Provide the [x, y] coordinate of the cell's center where the given text is located.  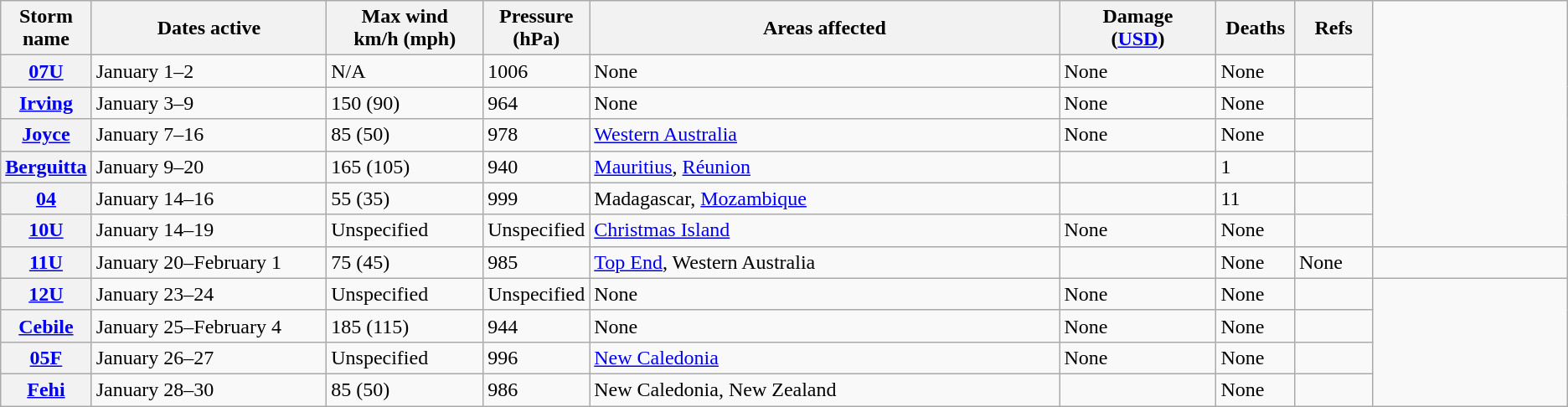
Pressure(hPa) [536, 28]
985 [536, 262]
978 [536, 135]
Max windkm/h (mph) [405, 28]
January 23–24 [209, 294]
January 14–16 [209, 198]
999 [536, 198]
12U [46, 294]
Refs [1333, 28]
Storm name [46, 28]
January 26–27 [209, 358]
150 (90) [405, 103]
January 9–20 [209, 167]
Mauritius, Réunion [824, 167]
January 7–16 [209, 135]
75 (45) [405, 262]
Fehi [46, 389]
1 [1256, 167]
944 [536, 326]
165 (105) [405, 167]
Madagascar, Mozambique [824, 198]
Cebile [46, 326]
05F [46, 358]
10U [46, 230]
986 [536, 389]
January 28–30 [209, 389]
Dates active [209, 28]
January 14–19 [209, 230]
Damage(USD) [1137, 28]
04 [46, 198]
Joyce [46, 135]
996 [536, 358]
January 3–9 [209, 103]
11U [46, 262]
Western Australia [824, 135]
11 [1256, 198]
Deaths [1256, 28]
185 (115) [405, 326]
964 [536, 103]
Top End, Western Australia [824, 262]
940 [536, 167]
N/A [405, 71]
Christmas Island [824, 230]
1006 [536, 71]
January 25–February 4 [209, 326]
Irving [46, 103]
January 1–2 [209, 71]
New Caledonia [824, 358]
07U [46, 71]
January 20–February 1 [209, 262]
Areas affected [824, 28]
Berguitta [46, 167]
55 (35) [405, 198]
New Caledonia, New Zealand [824, 389]
